Return [x, y] of the center of cell containing provided text 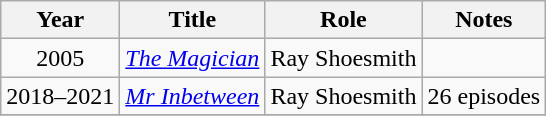
2018–2021 [60, 96]
Role [344, 20]
Mr Inbetween [192, 96]
Title [192, 20]
2005 [60, 58]
Year [60, 20]
The Magician [192, 58]
Notes [484, 20]
26 episodes [484, 96]
